Locate the cell with the specified text and output its (x, y) center coordinate. 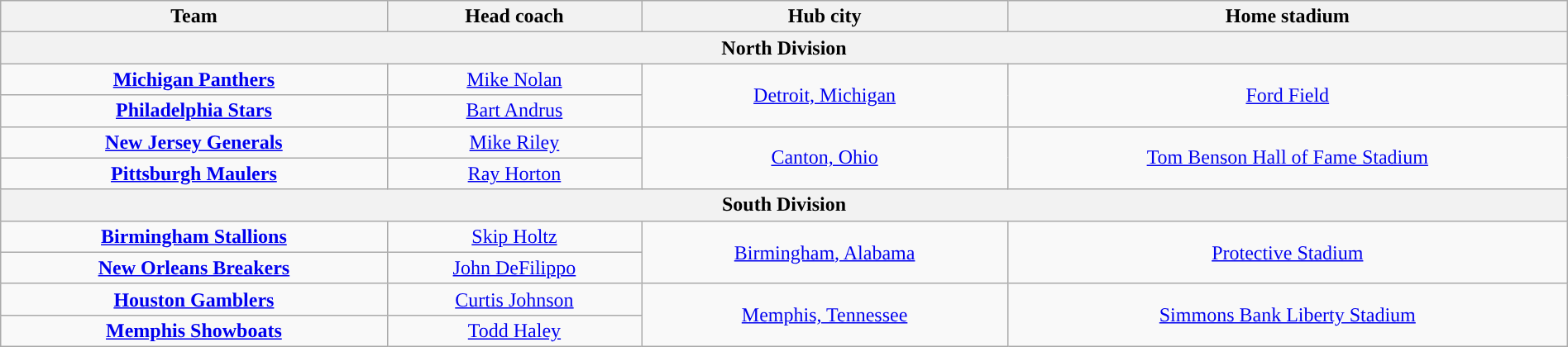
Mike Nolan (514, 79)
Todd Haley (514, 330)
Memphis, Tennessee (825, 315)
Head coach (514, 17)
South Division (784, 205)
Mike Riley (514, 142)
John DeFilippo (514, 268)
Houston Gamblers (194, 299)
Tom Benson Hall of Fame Stadium (1287, 158)
New Jersey Generals (194, 142)
Ray Horton (514, 173)
Memphis Showboats (194, 330)
New Orleans Breakers (194, 268)
Home stadium (1287, 17)
Birmingham, Alabama (825, 252)
Pittsburgh Maulers (194, 173)
Protective Stadium (1287, 252)
Detroit, Michigan (825, 95)
Philadelphia Stars (194, 111)
Michigan Panthers (194, 79)
Curtis Johnson (514, 299)
Skip Holtz (514, 236)
Birmingham Stallions (194, 236)
Ford Field (1287, 95)
Bart Andrus (514, 111)
Team (194, 17)
Canton, Ohio (825, 158)
Hub city (825, 17)
Simmons Bank Liberty Stadium (1287, 315)
North Division (784, 48)
